Provide the [x, y] coordinate of the cell's center where the given text is located.  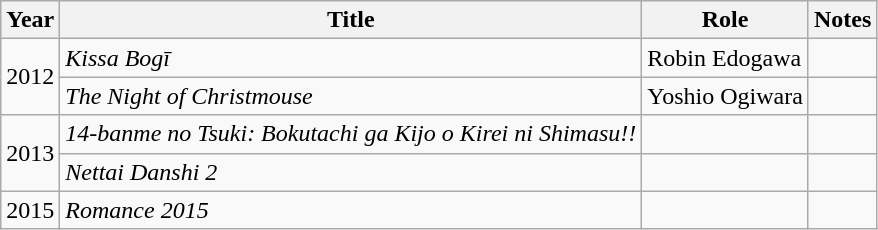
The Night of Christmouse [351, 96]
Romance 2015 [351, 210]
Title [351, 20]
Year [30, 20]
Robin Edogawa [726, 58]
Notes [842, 20]
Nettai Danshi 2 [351, 172]
Yoshio Ogiwara [726, 96]
Role [726, 20]
2012 [30, 77]
2013 [30, 153]
14-banme no Tsuki: Bokutachi ga Kijo o Kirei ni Shimasu!! [351, 134]
2015 [30, 210]
Kissa Bogī [351, 58]
